Search for the cell housing the specified text and yield its (X, Y) center coordinate. 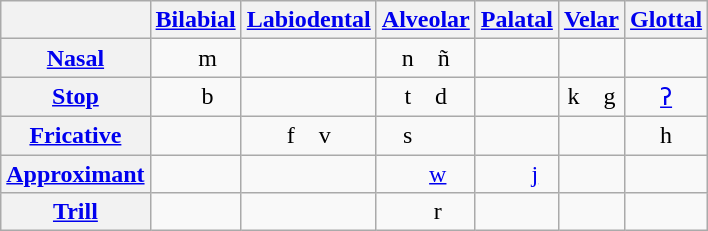
m (196, 58)
ʔ (666, 97)
f v (308, 135)
h (666, 135)
t d (426, 97)
k g (591, 97)
Nasal (76, 58)
s (426, 135)
Approximant (76, 173)
r (426, 212)
Fricative (76, 135)
Velar (591, 20)
j (516, 173)
Palatal (516, 20)
Labiodental (308, 20)
Glottal (666, 20)
w (426, 173)
Bilabial (196, 20)
n ñ (426, 58)
Stop (76, 97)
Trill (76, 212)
b (196, 97)
Alveolar (426, 20)
